Locate the cell with the specified text and output its [x, y] center coordinate. 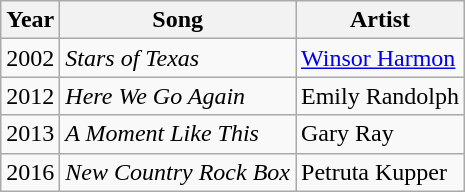
2012 [30, 96]
Winsor Harmon [380, 58]
A Moment Like This [178, 134]
2013 [30, 134]
New Country Rock Box [178, 172]
Stars of Texas [178, 58]
Here We Go Again [178, 96]
Artist [380, 20]
Year [30, 20]
Gary Ray [380, 134]
Petruta Kupper [380, 172]
Emily Randolph [380, 96]
2002 [30, 58]
Song [178, 20]
2016 [30, 172]
